Return [X, Y] of the center of cell containing provided text 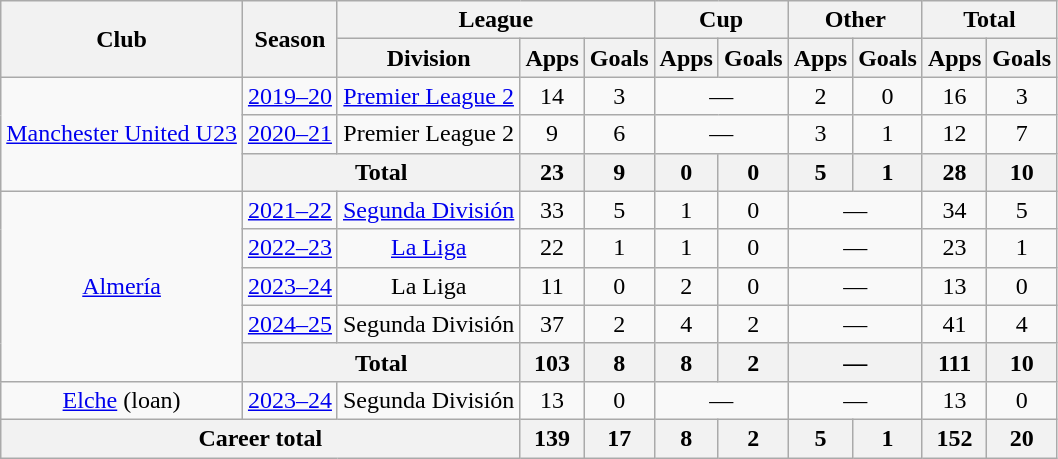
2024–25 [290, 324]
152 [954, 438]
37 [552, 324]
33 [552, 210]
41 [954, 324]
11 [552, 286]
Career total [260, 438]
22 [552, 248]
Season [290, 39]
Club [122, 39]
139 [552, 438]
2020–21 [290, 134]
Elche (loan) [122, 400]
Cup [721, 20]
Other [855, 20]
12 [954, 134]
2019–20 [290, 96]
34 [954, 210]
Division [428, 58]
103 [552, 362]
Almería [122, 286]
14 [552, 96]
League [496, 20]
16 [954, 96]
7 [1022, 134]
6 [619, 134]
20 [1022, 438]
28 [954, 172]
17 [619, 438]
2021–22 [290, 210]
2022–23 [290, 248]
Manchester United U23 [122, 134]
111 [954, 362]
